Determine the [X, Y] coordinate at the center of the cell enclosing the given text.  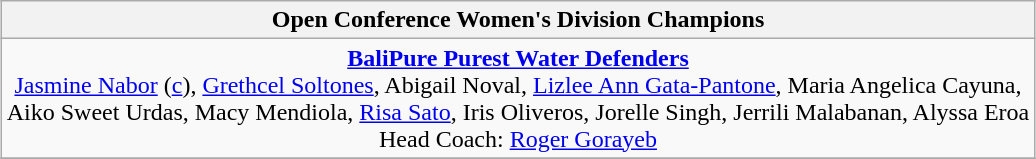
Open Conference Women's Division Champions [518, 20]
